Scan for the cell matching the given text and deliver its (X, Y) coordinate at center. 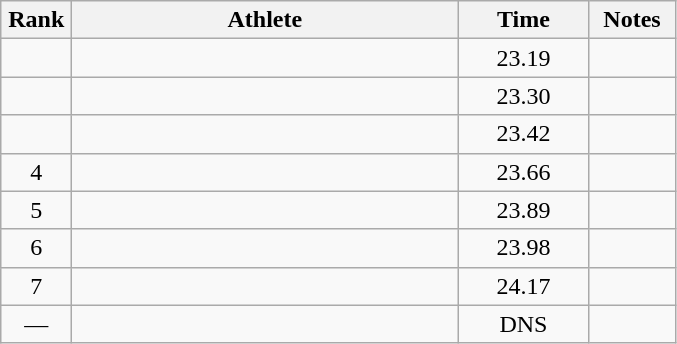
Rank (36, 20)
23.66 (524, 172)
Time (524, 20)
23.42 (524, 134)
DNS (524, 324)
23.19 (524, 58)
7 (36, 286)
23.89 (524, 210)
Notes (632, 20)
— (36, 324)
24.17 (524, 286)
Athlete (265, 20)
23.30 (524, 96)
6 (36, 248)
4 (36, 172)
5 (36, 210)
23.98 (524, 248)
